Determine the [x, y] coordinate at the center of the cell enclosing the given text.  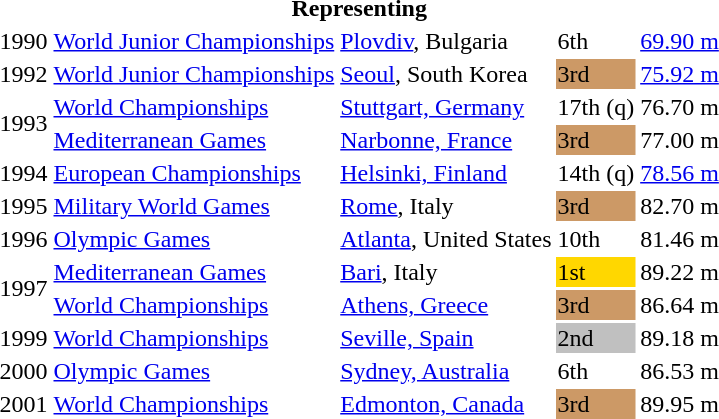
10th [596, 239]
Edmonton, Canada [446, 404]
Seoul, South Korea [446, 74]
Narbonne, France [446, 140]
Athens, Greece [446, 305]
Atlanta, United States [446, 239]
14th (q) [596, 173]
Seville, Spain [446, 338]
Stuttgart, Germany [446, 107]
Helsinki, Finland [446, 173]
1st [596, 272]
European Championships [194, 173]
Military World Games [194, 206]
Rome, Italy [446, 206]
Bari, Italy [446, 272]
2nd [596, 338]
Sydney, Australia [446, 371]
17th (q) [596, 107]
Plovdiv, Bulgaria [446, 41]
